Return [x, y] of the center of cell containing provided text 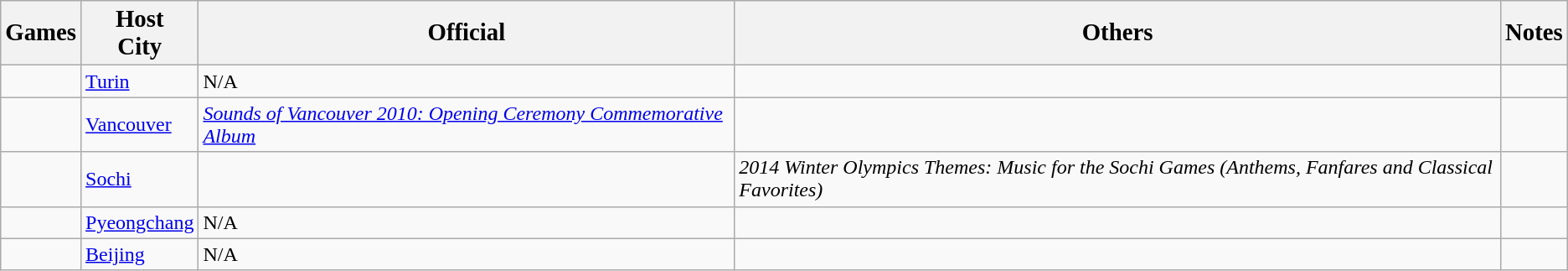
Turin [140, 81]
Others [1117, 34]
2014 Winter Olympics Themes: Music for the Sochi Games (Anthems, Fanfares and Classical Favorites) [1117, 180]
Games [41, 34]
Host City [140, 34]
Sochi [140, 180]
Sounds of Vancouver 2010: Opening Ceremony Commemorative Album [467, 124]
Notes [1534, 34]
Official [467, 34]
Vancouver [140, 124]
Pyeongchang [140, 222]
Beijing [140, 254]
